Pinpoint the cell where the given text exists, returning its [X, Y] midpoint coordinate. 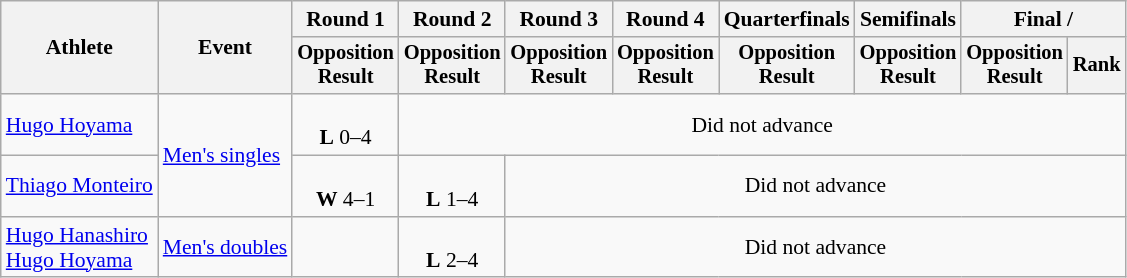
Round 3 [558, 19]
Rank [1097, 66]
Men's singles [226, 155]
Hugo HanashiroHugo Hoyama [80, 248]
Thiago Monteiro [80, 186]
L 0–4 [346, 124]
L 2–4 [452, 248]
Event [226, 48]
Semifinals [908, 19]
Round 4 [666, 19]
Hugo Hoyama [80, 124]
Men's doubles [226, 248]
Final / [1043, 19]
L 1–4 [452, 186]
Quarterfinals [787, 19]
W 4–1 [346, 186]
Round 2 [452, 19]
Athlete [80, 48]
Round 1 [346, 19]
